Return (X, Y) of the center of cell containing provided text 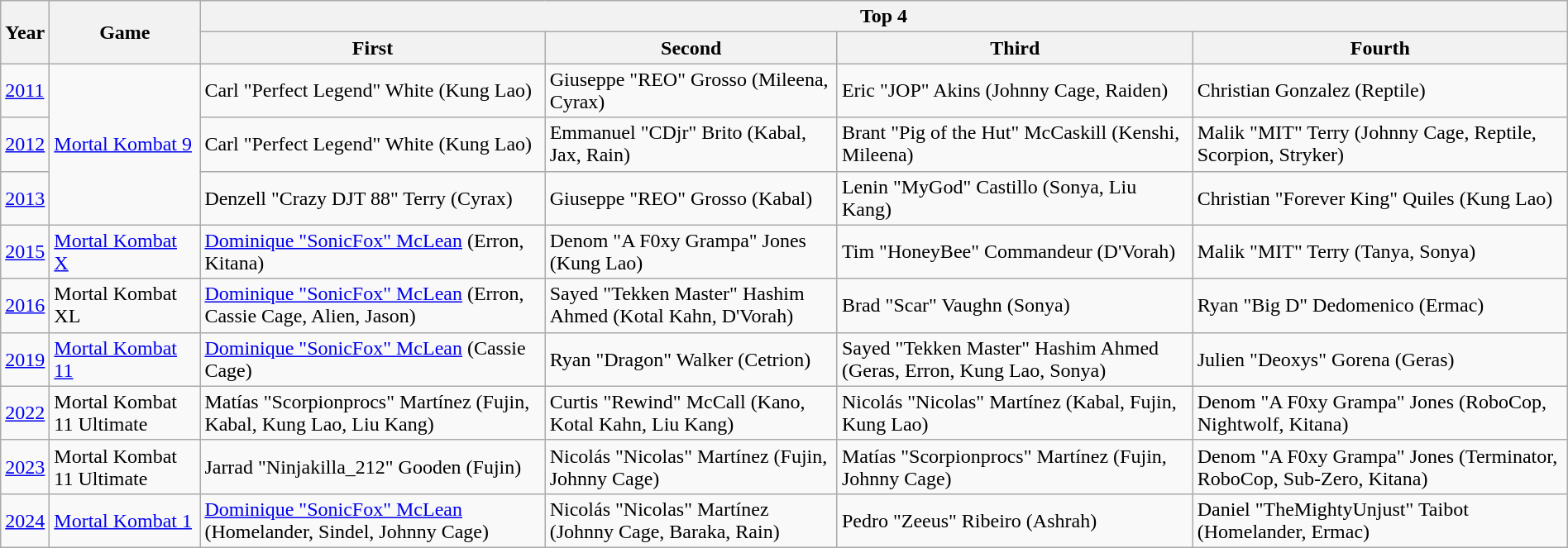
Matías "Scorpionprocs" Martínez (Fujin, Kabal, Kung Lao, Liu Kang) (372, 413)
2015 (25, 251)
Dominique "SonicFox" McLean (Erron, Cassie Cage, Alien, Jason) (372, 306)
Year (25, 32)
Matías "Scorpionprocs" Martínez (Fujin, Johnny Cage) (1015, 466)
Giuseppe "REO" Grosso (Kabal) (691, 198)
Brad "Scar" Vaughn (Sonya) (1015, 306)
2024 (25, 521)
Second (691, 48)
Mortal Kombat 11 (125, 359)
Denzell "Crazy DJT 88" Terry (Cyrax) (372, 198)
Nicolás "Nicolas" Martínez (Fujin, Johnny Cage) (691, 466)
Tim "HoneyBee" Commandeur (D'Vorah) (1015, 251)
Lenin "MyGod" Castillo (Sonya, Liu Kang) (1015, 198)
Dominique "SonicFox" McLean (Homelander, Sindel, Johnny Cage) (372, 521)
Malik "MIT" Terry (Johnny Cage, Reptile, Scorpion, Stryker) (1379, 144)
2022 (25, 413)
Nicolás "Nicolas" Martínez (Kabal, Fujin, Kung Lao) (1015, 413)
Mortal Kombat X (125, 251)
Mortal Kombat 9 (125, 144)
2013 (25, 198)
Ryan "Big D" Dedomenico (Ermac) (1379, 306)
Mortal Kombat XL (125, 306)
Dominique "SonicFox" McLean (Erron, Kitana) (372, 251)
Sayed "Tekken Master" Hashim Ahmed (Kotal Kahn, D'Vorah) (691, 306)
First (372, 48)
2012 (25, 144)
Top 4 (883, 17)
Pedro "Zeeus" Ribeiro (Ashrah) (1015, 521)
2016 (25, 306)
Daniel "TheMightyUnjust" Taibot (Homelander, Ermac) (1379, 521)
Giuseppe "REO" Grosso (Mileena, Cyrax) (691, 91)
Brant "Pig of the Hut" McCaskill (Kenshi, Mileena) (1015, 144)
Denom "A F0xy Grampa" Jones (RoboCop, Nightwolf, Kitana) (1379, 413)
Nicolás "Nicolas" Martínez (Johnny Cage, Baraka, Rain) (691, 521)
Ryan "Dragon" Walker (Cetrion) (691, 359)
Mortal Kombat 1 (125, 521)
Malik "MIT" Terry (Tanya, Sonya) (1379, 251)
Fourth (1379, 48)
2023 (25, 466)
2019 (25, 359)
Curtis "Rewind" McCall (Kano, Kotal Kahn, Liu Kang) (691, 413)
Denom "A F0xy Grampa" Jones (Kung Lao) (691, 251)
Christian "Forever King" Quiles (Kung Lao) (1379, 198)
Third (1015, 48)
Jarrad "Ninjakilla_212" Gooden (Fujin) (372, 466)
2011 (25, 91)
Julien "Deoxys" Gorena (Geras) (1379, 359)
Dominique "SonicFox" McLean (Cassie Cage) (372, 359)
Emmanuel "CDjr" Brito (Kabal, Jax, Rain) (691, 144)
Sayed "Tekken Master" Hashim Ahmed (Geras, Erron, Kung Lao, Sonya) (1015, 359)
Game (125, 32)
Eric "JOP" Akins (Johnny Cage, Raiden) (1015, 91)
Denom "A F0xy Grampa" Jones (Terminator, RoboCop, Sub-Zero, Kitana) (1379, 466)
Christian Gonzalez (Reptile) (1379, 91)
